Extract the [x, y] coordinate from the center of the cell holding the provided text.  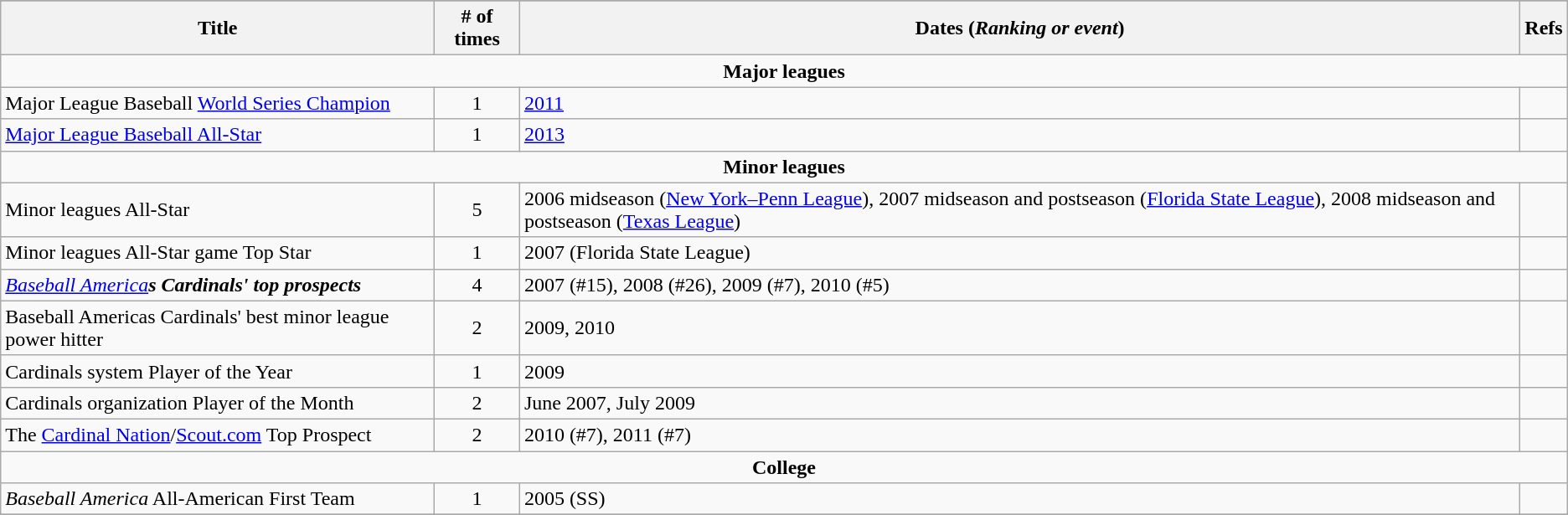
4 [477, 285]
2013 [1019, 135]
Minor leagues All-Star [218, 209]
2005 (SS) [1019, 499]
Major leagues [784, 71]
Refs [1544, 28]
2009 [1019, 371]
Major League Baseball All-Star [218, 135]
2007 (Florida State League) [1019, 253]
Baseball America All-American First Team [218, 499]
2006 midseason (New York–Penn League), 2007 midseason and postseason (Florida State League), 2008 midseason and postseason (Texas League) [1019, 209]
Baseball Americas Cardinals' top prospects [218, 285]
The Cardinal Nation/Scout.com Top Prospect [218, 435]
Cardinals system Player of the Year [218, 371]
Baseball Americas Cardinals' best minor league power hitter [218, 328]
Major League Baseball World Series Champion [218, 103]
Cardinals organization Player of the Month [218, 403]
June 2007, July 2009 [1019, 403]
Minor leagues All-Star game Top Star [218, 253]
2010 (#7), 2011 (#7) [1019, 435]
2007 (#15), 2008 (#26), 2009 (#7), 2010 (#5) [1019, 285]
Dates (Ranking or event) [1019, 28]
Minor leagues [784, 167]
2009, 2010 [1019, 328]
2011 [1019, 103]
# of times [477, 28]
Title [218, 28]
5 [477, 209]
College [784, 466]
